For the text-containing cell, return its midpoint in [X, Y] coordinate format. 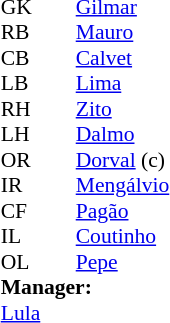
OL [20, 262]
RB [20, 33]
LH [20, 135]
Mengálvio [123, 185]
IL [20, 237]
Manager: [86, 287]
Pagão [123, 211]
Zito [123, 109]
Calvet [123, 58]
LB [20, 83]
Dalmo [123, 135]
Dorval (c) [123, 160]
IR [20, 185]
OR [20, 160]
Pepe [123, 262]
Mauro [123, 33]
CB [20, 58]
CF [20, 211]
Coutinho [123, 237]
Lima [123, 83]
RH [20, 109]
